Identify which cell holds the provided text, then report its [x, y] central coordinate. 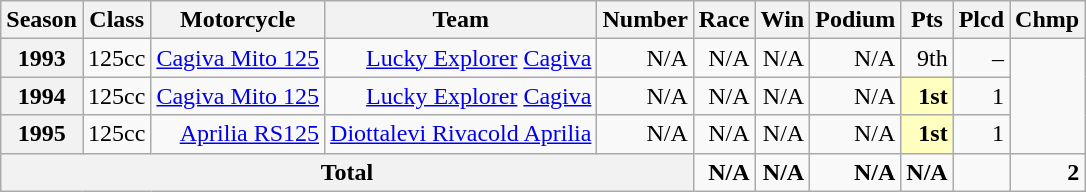
Aprilia RS125 [238, 134]
Race [724, 20]
Team [461, 20]
Pts [927, 20]
Motorcycle [238, 20]
Total [348, 172]
Chmp [1048, 20]
1994 [42, 96]
Plcd [981, 20]
Diottalevi Rivacold Aprilia [461, 134]
9th [927, 58]
Number [645, 20]
Podium [856, 20]
2 [1048, 172]
Win [782, 20]
1993 [42, 58]
Season [42, 20]
– [981, 58]
1995 [42, 134]
Class [116, 20]
